Search for the cell housing the specified text and yield its (x, y) center coordinate. 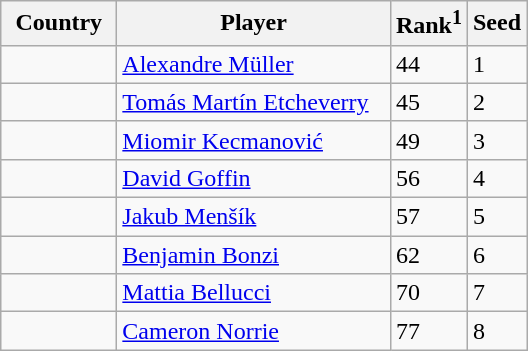
8 (496, 331)
4 (496, 178)
Tomás Martín Etcheverry (254, 102)
Country (59, 24)
Alexandre Müller (254, 64)
70 (428, 293)
Miomir Kecmanović (254, 140)
2 (496, 102)
Benjamin Bonzi (254, 255)
Jakub Menšík (254, 217)
49 (428, 140)
3 (496, 140)
62 (428, 255)
Player (254, 24)
5 (496, 217)
Seed (496, 24)
1 (496, 64)
56 (428, 178)
Cameron Norrie (254, 331)
Rank1 (428, 24)
77 (428, 331)
6 (496, 255)
David Goffin (254, 178)
45 (428, 102)
44 (428, 64)
57 (428, 217)
7 (496, 293)
Mattia Bellucci (254, 293)
